Output the (X, Y) coordinate of the center of the cell containing the given text.  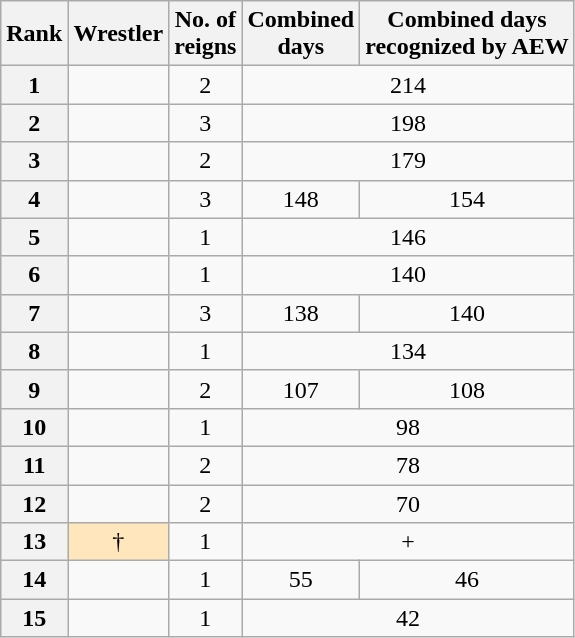
8 (34, 351)
Wrestler (118, 34)
42 (408, 618)
78 (408, 465)
98 (408, 427)
† (118, 542)
9 (34, 389)
198 (408, 123)
55 (301, 580)
4 (34, 199)
154 (468, 199)
7 (34, 313)
Rank (34, 34)
134 (408, 351)
Combineddays (301, 34)
14 (34, 580)
70 (408, 503)
46 (468, 580)
148 (301, 199)
108 (468, 389)
179 (408, 161)
107 (301, 389)
138 (301, 313)
13 (34, 542)
10 (34, 427)
11 (34, 465)
214 (408, 85)
5 (34, 237)
15 (34, 618)
12 (34, 503)
No. ofreigns (206, 34)
Combined daysrecognized by AEW (468, 34)
+ (408, 542)
6 (34, 275)
146 (408, 237)
